Find where the given text appears and provide that cell's center as (x, y) coordinate. 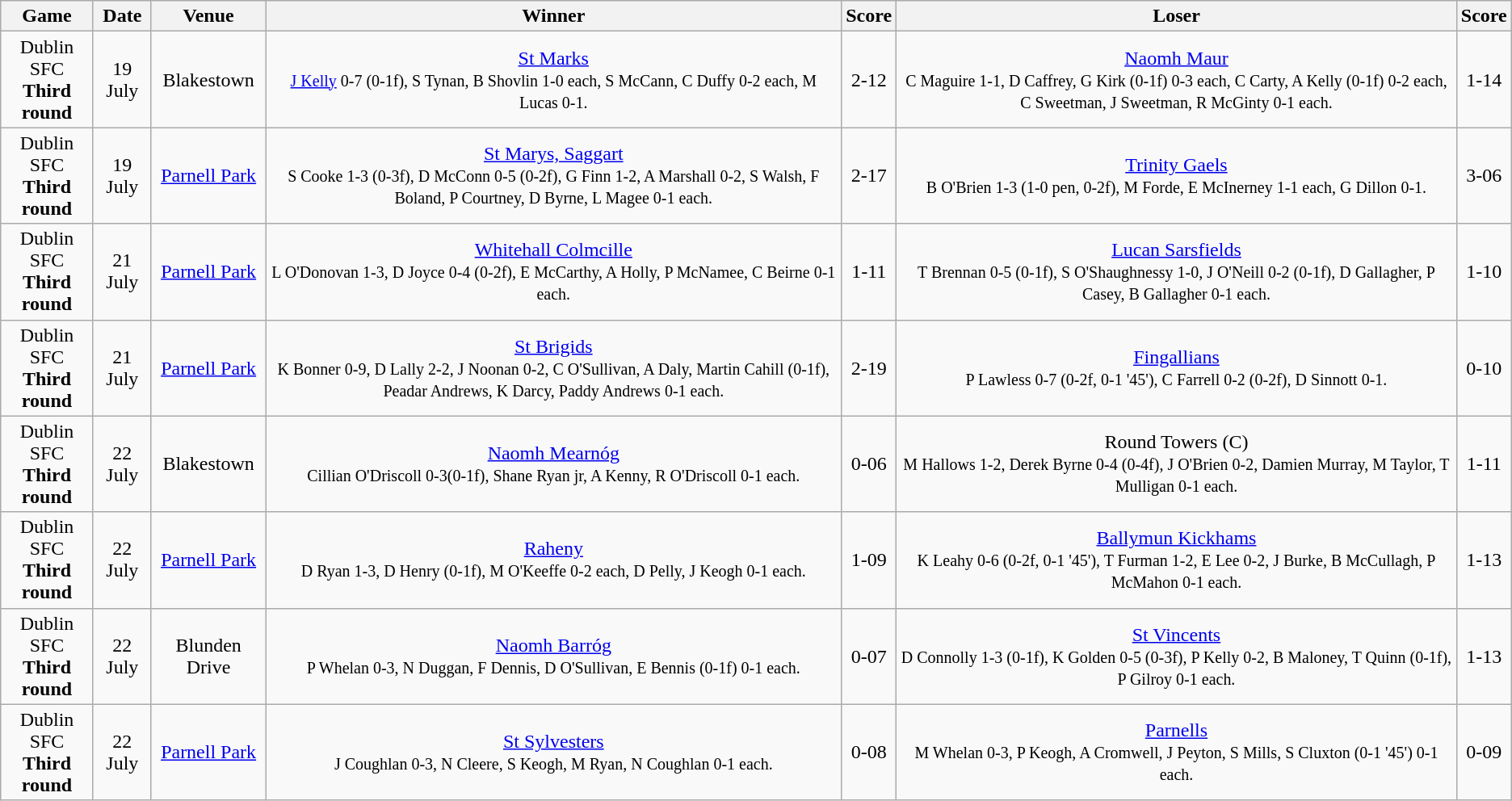
3-06 (1484, 176)
2-17 (869, 176)
Naomh BarrógP Whelan 0-3, N Duggan, F Dennis, D O'Sullivan, E Bennis (0-1f) 0-1 each. (554, 656)
Whitehall ColmcilleL O'Donovan 1-3, D Joyce 0-4 (0-2f), E McCarthy, A Holly, P McNamee, C Beirne 0-1 each. (554, 271)
Naomh MaurC Maguire 1-1, D Caffrey, G Kirk (0-1f) 0-3 each, C Carty, A Kelly (0-1f) 0-2 each, C Sweetman, J Sweetman, R McGinty 0-1 each. (1177, 79)
Venue (208, 16)
Winner (554, 16)
0-06 (869, 463)
Loser (1177, 16)
Naomh MearnógCillian O'Driscoll 0-3(0-1f), Shane Ryan jr, A Kenny, R O'Driscoll 0-1 each. (554, 463)
St SylvestersJ Coughlan 0-3, N Cleere, S Keogh, M Ryan, N Coughlan 0-1 each. (554, 753)
2-19 (869, 368)
Round Towers (C)M Hallows 1-2, Derek Byrne 0-4 (0-4f), J O'Brien 0-2, Damien Murray, M Taylor, T Mulligan 0-1 each. (1177, 463)
0-08 (869, 753)
0-10 (1484, 368)
FingalliansP Lawless 0-7 (0-2f, 0-1 '45'), C Farrell 0-2 (0-2f), D Sinnott 0-1. (1177, 368)
Blunden Drive (208, 656)
2-12 (869, 79)
0-07 (869, 656)
0-09 (1484, 753)
St Marys, SaggartS Cooke 1-3 (0-3f), D McConn 0-5 (0-2f), G Finn 1-2, A Marshall 0-2, S Walsh, F Boland, P Courtney, D Byrne, L Magee 0-1 each. (554, 176)
St BrigidsK Bonner 0-9, D Lally 2-2, J Noonan 0-2, C O'Sullivan, A Daly, Martin Cahill (0-1f), Peadar Andrews, K Darcy, Paddy Andrews 0-1 each. (554, 368)
Ballymun KickhamsK Leahy 0-6 (0-2f, 0-1 '45'), T Furman 1-2, E Lee 0-2, J Burke, B McCullagh, P McMahon 0-1 each. (1177, 560)
Trinity GaelsB O'Brien 1-3 (1-0 pen, 0-2f), M Forde, E McInerney 1-1 each, G Dillon 0-1. (1177, 176)
Game (47, 16)
Date (122, 16)
1-14 (1484, 79)
1-09 (869, 560)
RahenyD Ryan 1-3, D Henry (0-1f), M O'Keeffe 0-2 each, D Pelly, J Keogh 0-1 each. (554, 560)
ParnellsM Whelan 0-3, P Keogh, A Cromwell, J Peyton, S Mills, S Cluxton (0-1 '45') 0-1 each. (1177, 753)
St MarksJ Kelly 0-7 (0-1f), S Tynan, B Shovlin 1-0 each, S McCann, C Duffy 0-2 each, M Lucas 0-1. (554, 79)
1-10 (1484, 271)
Lucan SarsfieldsT Brennan 0-5 (0-1f), S O'Shaughnessy 1-0, J O'Neill 0-2 (0-1f), D Gallagher, P Casey, B Gallagher 0-1 each. (1177, 271)
St VincentsD Connolly 1-3 (0-1f), K Golden 0-5 (0-3f), P Kelly 0-2, B Maloney, T Quinn (0-1f), P Gilroy 0-1 each. (1177, 656)
